Capture the cell that displays the provided text and extract its [X, Y] central coordinate. 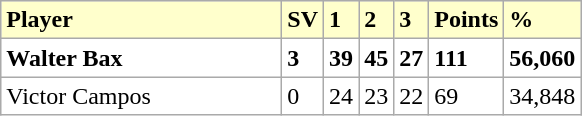
Walter Bax [142, 58]
0 [303, 96]
34,848 [542, 96]
56,060 [542, 58]
2 [376, 20]
% [542, 20]
39 [342, 58]
Player [142, 20]
24 [342, 96]
111 [466, 58]
23 [376, 96]
Victor Campos [142, 96]
69 [466, 96]
22 [412, 96]
27 [412, 58]
45 [376, 58]
Points [466, 20]
SV [303, 20]
1 [342, 20]
